Find where the given text appears and provide that cell's center as (x, y) coordinate. 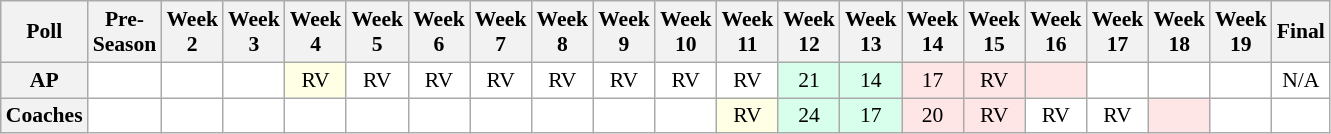
Week14 (933, 32)
Week2 (192, 32)
Week13 (871, 32)
Week5 (377, 32)
Week16 (1056, 32)
Week6 (439, 32)
Pre-Season (125, 32)
Week7 (501, 32)
Coaches (44, 116)
Week4 (316, 32)
Week9 (624, 32)
AP (44, 80)
Week18 (1179, 32)
Week12 (809, 32)
Week10 (686, 32)
Week15 (994, 32)
20 (933, 116)
Final (1301, 32)
N/A (1301, 80)
21 (809, 80)
Week17 (1118, 32)
Week3 (254, 32)
Poll (44, 32)
Week19 (1241, 32)
14 (871, 80)
Week11 (748, 32)
Week8 (562, 32)
24 (809, 116)
